Provide the (X, Y) coordinate of the cell's center where the given text is located.  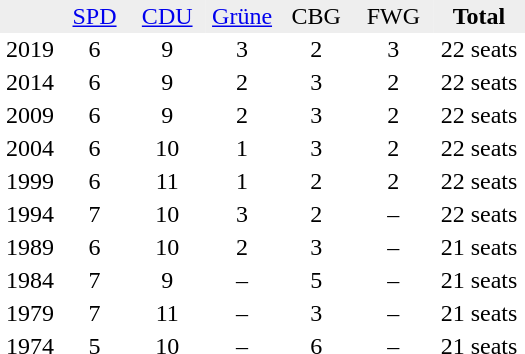
2004 (30, 148)
SPD (94, 16)
2014 (30, 82)
CDU (167, 16)
1989 (30, 248)
FWG (394, 16)
2019 (30, 50)
Total (479, 16)
CBG (316, 16)
2009 (30, 116)
Grüne (242, 16)
1999 (30, 182)
5 (316, 280)
1994 (30, 214)
1984 (30, 280)
1979 (30, 314)
